Capture the cell that displays the provided text and extract its (x, y) central coordinate. 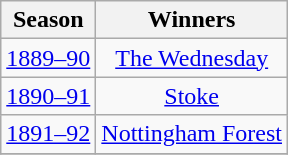
1891–92 (48, 134)
Winners (192, 20)
The Wednesday (192, 58)
1889–90 (48, 58)
1890–91 (48, 96)
Stoke (192, 96)
Nottingham Forest (192, 134)
Season (48, 20)
